Pinpoint the cell where the given text exists, returning its [x, y] midpoint coordinate. 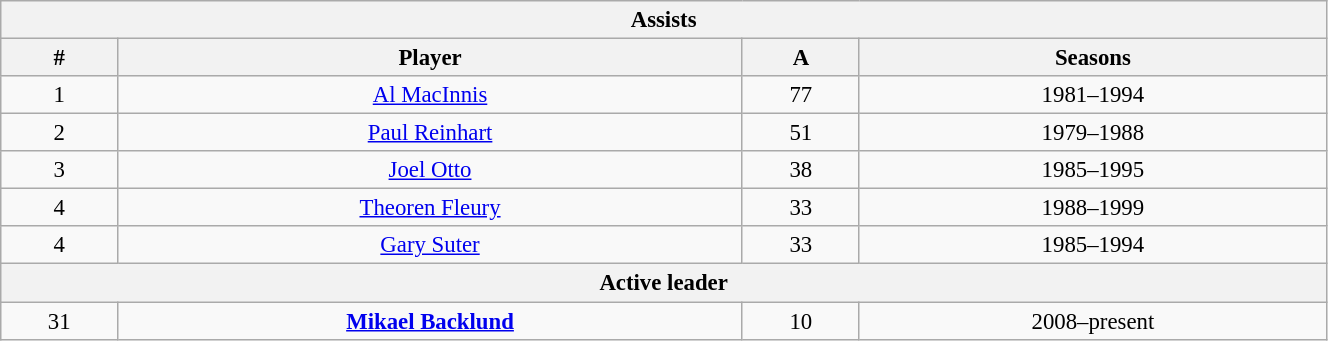
Seasons [1092, 58]
51 [800, 133]
A [800, 58]
1979–1988 [1092, 133]
Mikael Backlund [430, 321]
Gary Suter [430, 245]
1 [60, 95]
1981–1994 [1092, 95]
1985–1995 [1092, 170]
# [60, 58]
31 [60, 321]
1988–1999 [1092, 208]
Theoren Fleury [430, 208]
Al MacInnis [430, 95]
10 [800, 321]
2 [60, 133]
Player [430, 58]
Joel Otto [430, 170]
Paul Reinhart [430, 133]
77 [800, 95]
38 [800, 170]
3 [60, 170]
Assists [664, 20]
2008–present [1092, 321]
1985–1994 [1092, 245]
Active leader [664, 283]
